Output the [x, y] coordinate of the center of the cell containing the given text.  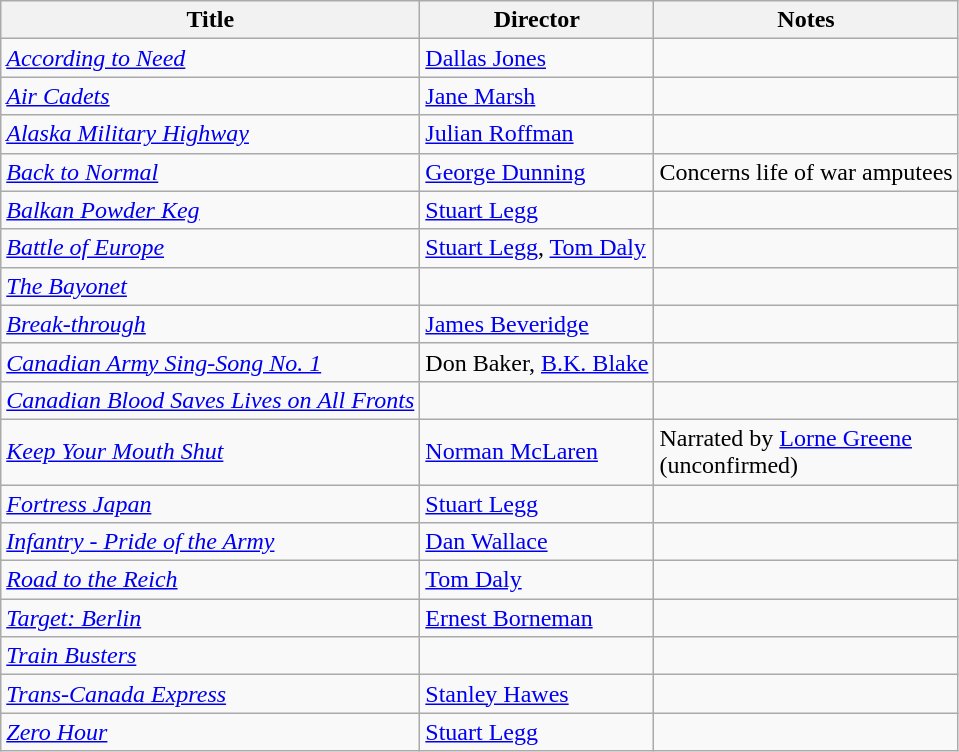
Narrated by Lorne Greene(unconfirmed) [806, 452]
Back to Normal [210, 172]
Zero Hour [210, 732]
Dan Wallace [537, 542]
Balkan Powder Keg [210, 210]
According to Need [210, 58]
Notes [806, 20]
Stanley Hawes [537, 694]
Keep Your Mouth Shut [210, 452]
Target: Berlin [210, 618]
Director [537, 20]
Air Cadets [210, 96]
Norman McLaren [537, 452]
Canadian Army Sing-Song No. 1 [210, 362]
Infantry - Pride of the Army [210, 542]
Train Busters [210, 656]
Concerns life of war amputees [806, 172]
George Dunning [537, 172]
Alaska Military Highway [210, 134]
Ernest Borneman [537, 618]
Break-through [210, 324]
Fortress Japan [210, 503]
Canadian Blood Saves Lives on All Fronts [210, 400]
James Beveridge [537, 324]
The Bayonet [210, 286]
Trans-Canada Express [210, 694]
Stuart Legg, Tom Daly [537, 248]
Don Baker, B.K. Blake [537, 362]
Tom Daly [537, 580]
Title [210, 20]
Road to the Reich [210, 580]
Julian Roffman [537, 134]
Dallas Jones [537, 58]
Jane Marsh [537, 96]
Battle of Europe [210, 248]
